Return the [X, Y] coordinate for the center point of the cell that contains the specified text.  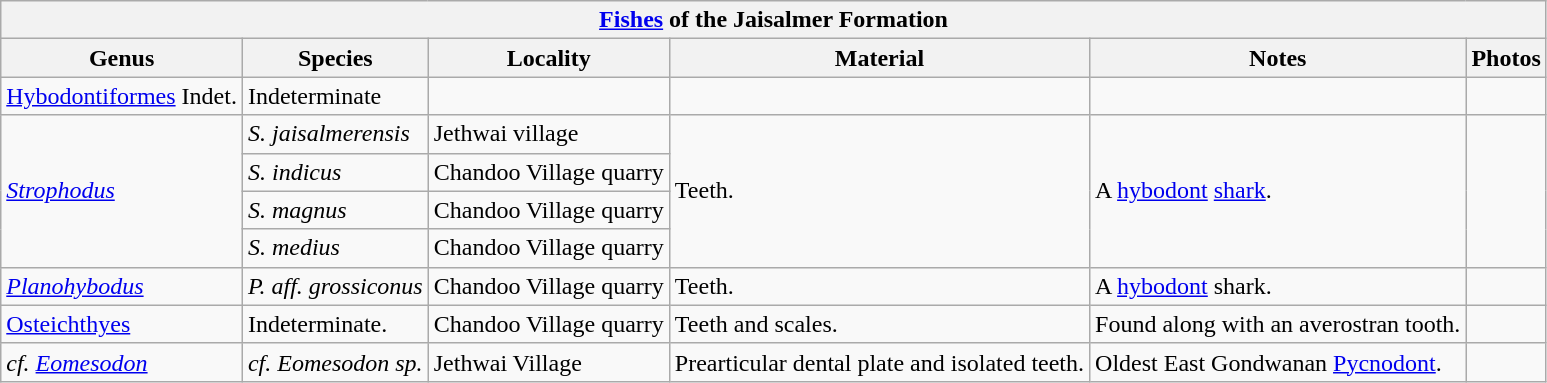
S. medius [335, 248]
Fishes of the Jaisalmer Formation [774, 20]
cf. Eomesodon [122, 362]
Strophodus [122, 191]
Indeterminate. [335, 324]
Jethwai Village [548, 362]
Found along with an averostran tooth. [1278, 324]
Teeth and scales. [879, 324]
S. magnus [335, 210]
Hybodontiformes Indet. [122, 96]
Locality [548, 58]
S. jaisalmerensis [335, 134]
S. indicus [335, 172]
Material [879, 58]
Species [335, 58]
Jethwai village [548, 134]
Planohybodus [122, 286]
Photos [1506, 58]
Indeterminate [335, 96]
Oldest East Gondwanan Pycnodont. [1278, 362]
Notes [1278, 58]
Prearticular dental plate and isolated teeth. [879, 362]
Genus [122, 58]
P. aff. grossiconus [335, 286]
cf. Eomesodon sp. [335, 362]
Osteichthyes [122, 324]
